For the text-containing cell, return its midpoint in [X, Y] coordinate format. 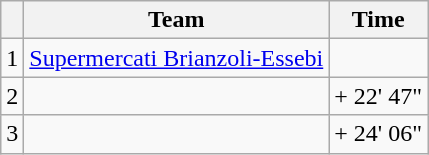
3 [12, 134]
1 [12, 58]
Supermercati Brianzoli-Essebi [176, 58]
+ 22' 47" [378, 96]
+ 24' 06" [378, 134]
Time [378, 20]
Team [176, 20]
2 [12, 96]
